Identify which cell holds the provided text, then report its (X, Y) central coordinate. 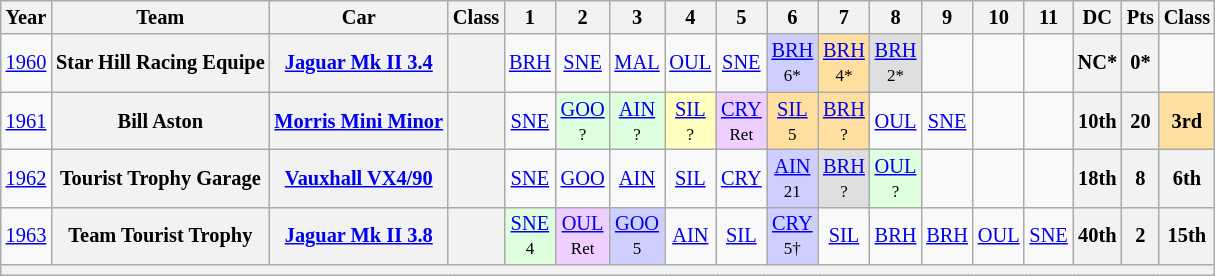
DC (1098, 17)
BRH6* (793, 63)
Car (359, 17)
AIN? (638, 121)
OULRet (583, 236)
GOO? (583, 121)
1960 (26, 63)
6th (1187, 178)
CRY5† (793, 236)
SNE4 (530, 236)
BRH4* (844, 63)
5 (741, 17)
SIL? (690, 121)
3 (638, 17)
20 (1140, 121)
7 (844, 17)
Year (26, 17)
Jaguar Mk II 3.8 (359, 236)
1962 (26, 178)
MAL (638, 63)
1963 (26, 236)
Team Tourist Trophy (160, 236)
Morris Mini Minor (359, 121)
18th (1098, 178)
Vauxhall VX4/90 (359, 178)
11 (1048, 17)
CRYRet (741, 121)
Star Hill Racing Equipe (160, 63)
6 (793, 17)
Team (160, 17)
1 (530, 17)
1961 (26, 121)
Tourist Trophy Garage (160, 178)
SIL5 (793, 121)
15th (1187, 236)
9 (947, 17)
Pts (1140, 17)
40th (1098, 236)
4 (690, 17)
10th (1098, 121)
NC* (1098, 63)
BRH2* (896, 63)
CRY (741, 178)
10 (999, 17)
AIN21 (793, 178)
GOO (583, 178)
Bill Aston (160, 121)
0* (1140, 63)
GOO5 (638, 236)
Jaguar Mk II 3.4 (359, 63)
3rd (1187, 121)
OUL? (896, 178)
